Pinpoint the cell where the given text exists, returning its (x, y) midpoint coordinate. 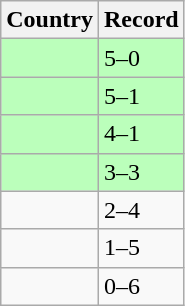
5–1 (141, 96)
2–4 (141, 210)
4–1 (141, 134)
0–6 (141, 286)
Record (141, 20)
5–0 (141, 58)
Country (50, 20)
1–5 (141, 248)
3–3 (141, 172)
